Locate the cell with the specified text and output its [X, Y] center coordinate. 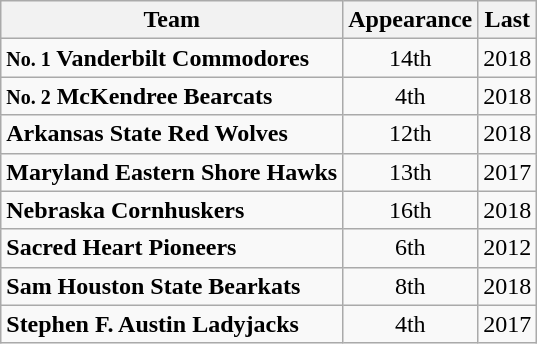
13th [410, 172]
Last [508, 20]
Stephen F. Austin Ladyjacks [172, 324]
Sacred Heart Pioneers [172, 248]
Sam Houston State Bearkats [172, 286]
Arkansas State Red Wolves [172, 134]
16th [410, 210]
Nebraska Cornhuskers [172, 210]
8th [410, 286]
No. 2 McKendree Bearcats [172, 96]
14th [410, 58]
2012 [508, 248]
6th [410, 248]
No. 1 Vanderbilt Commodores [172, 58]
12th [410, 134]
Maryland Eastern Shore Hawks [172, 172]
Appearance [410, 20]
Team [172, 20]
